Capture the cell that displays the provided text and extract its (x, y) central coordinate. 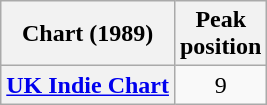
9 (220, 85)
Peakposition (220, 34)
Chart (1989) (88, 34)
UK Indie Chart (88, 85)
